For the text-containing cell, return its midpoint in (x, y) coordinate format. 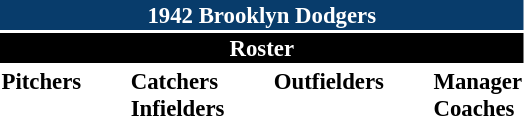
1942 Brooklyn Dodgers (262, 15)
Roster (262, 48)
